Return the (X, Y) coordinate for the center point of the cell that contains the specified text.  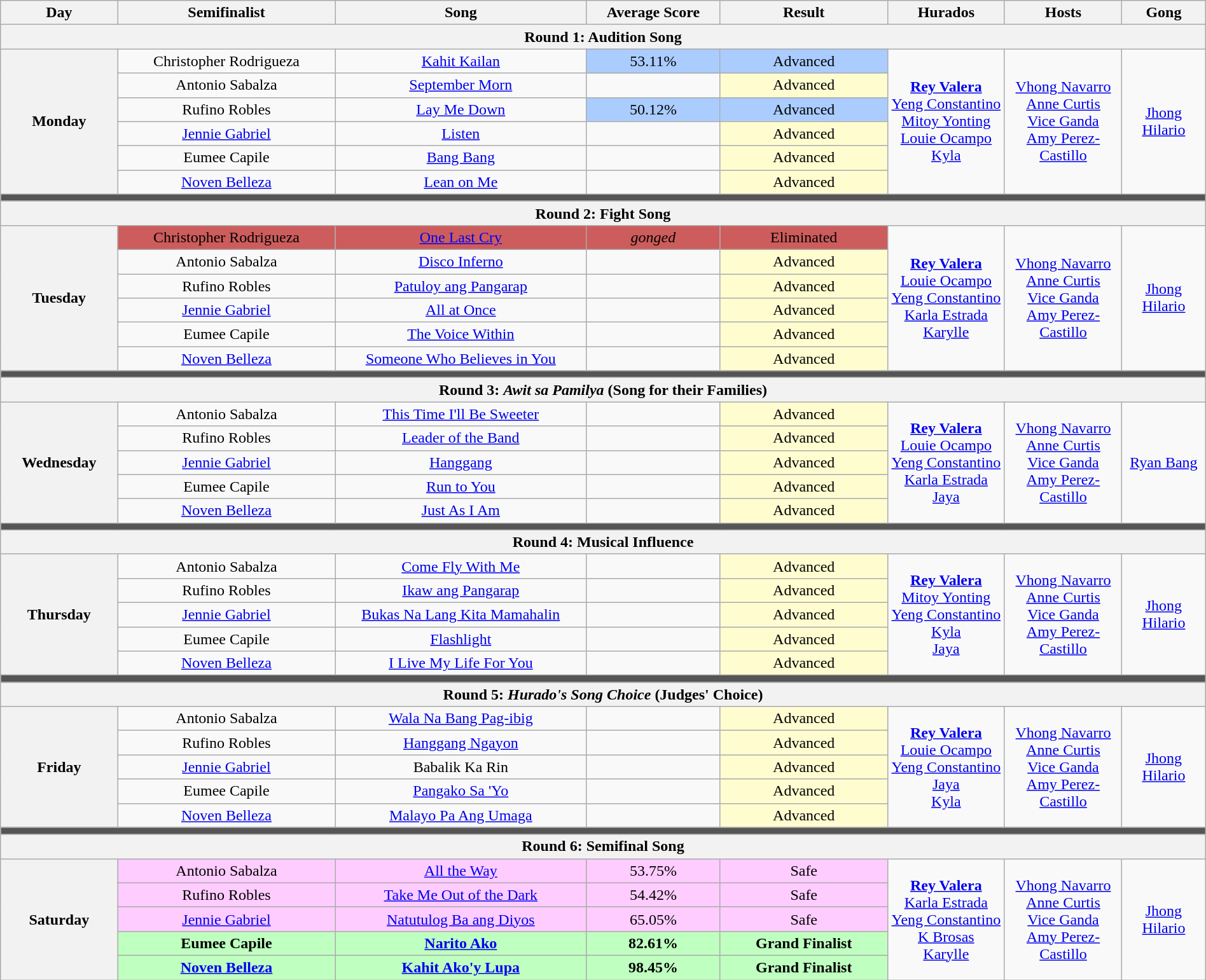
Friday (59, 767)
Leader of the Band (461, 438)
Rey ValeraLouie OcampoYeng ConstantinoJayaKyla (946, 767)
Kahit Ako'y Lupa (461, 967)
September Morn (461, 85)
Run to You (461, 487)
Hanggang Ngayon (461, 743)
Gong (1164, 13)
The Voice Within (461, 335)
Take Me Out of the Dark (461, 895)
65.05% (653, 919)
Hurados (946, 13)
Malayo Pa Ang Umaga (461, 815)
Just As I Am (461, 511)
Come Fly With Me (461, 566)
Someone Who Believes in You (461, 359)
Round 2: Fight Song (603, 213)
Song (461, 13)
Rey ValeraKarla EstradaYeng ConstantinoK BrosasKarylle (946, 919)
I Live My Life For You (461, 663)
gonged (653, 237)
Monday (59, 121)
Saturday (59, 919)
Narito Ako (461, 943)
Lean on Me (461, 182)
Hosts (1063, 13)
Patuloy ang Pangarap (461, 286)
Flashlight (461, 639)
Semifinalist (226, 13)
Disco Inferno (461, 261)
One Last Cry (461, 237)
Wala Na Bang Pag-ibig (461, 719)
Tuesday (59, 298)
Round 4: Musical Influence (603, 542)
Ikaw ang Pangarap (461, 590)
Bukas Na Lang Kita Mamahalin (461, 614)
Listen (461, 134)
Natutulog Ba ang Diyos (461, 919)
Rey ValeraLouie OcampoYeng ConstantinoKarla EstradaKarylle (946, 298)
Thursday (59, 614)
Lay Me Down (461, 109)
54.42% (653, 895)
Rey ValeraLouie OcampoYeng ConstantinoKarla EstradaJaya (946, 462)
All the Way (461, 871)
Ryan Bang (1164, 462)
Average Score (653, 13)
Rey ValeraMitoy YontingYeng ConstantinoKylaJaya (946, 614)
Kahit Kailan (461, 61)
Bang Bang (461, 158)
50.12% (653, 109)
Round 6: Semifinal Song (603, 846)
Round 1: Audition Song (603, 37)
Babalik Ka Rin (461, 767)
Round 3: Awit sa Pamilya (Song for their Families) (603, 390)
Result (804, 13)
53.75% (653, 871)
This Time I'll Be Sweeter (461, 414)
Eliminated (804, 237)
Hanggang (461, 462)
98.45% (653, 967)
Wednesday (59, 462)
Rey ValeraYeng ConstantinoMitoy YontingLouie OcampoKyla (946, 121)
Day (59, 13)
53.11% (653, 61)
Round 5: Hurado's Song Choice (Judges' Choice) (603, 694)
82.61% (653, 943)
All at Once (461, 310)
Pangako Sa 'Yo (461, 791)
